Return the (X, Y) coordinate for the center point of the cell that contains the specified text.  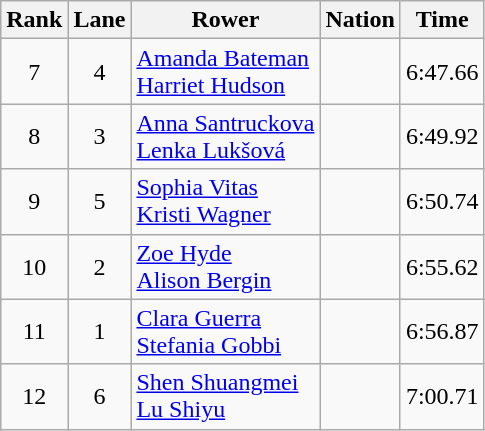
1 (100, 332)
6:49.92 (442, 136)
Zoe HydeAlison Bergin (226, 266)
Sophia VitasKristi Wagner (226, 202)
3 (100, 136)
7 (34, 72)
6 (100, 396)
6:55.62 (442, 266)
2 (100, 266)
Anna SantruckovaLenka Lukšová (226, 136)
Nation (360, 20)
Amanda BatemanHarriet Hudson (226, 72)
4 (100, 72)
12 (34, 396)
Shen ShuangmeiLu Shiyu (226, 396)
11 (34, 332)
5 (100, 202)
6:47.66 (442, 72)
Rank (34, 20)
7:00.71 (442, 396)
Lane (100, 20)
8 (34, 136)
6:56.87 (442, 332)
9 (34, 202)
10 (34, 266)
6:50.74 (442, 202)
Rower (226, 20)
Clara GuerraStefania Gobbi (226, 332)
Time (442, 20)
